Provide the (X, Y) coordinate of the cell's center where the given text is located.  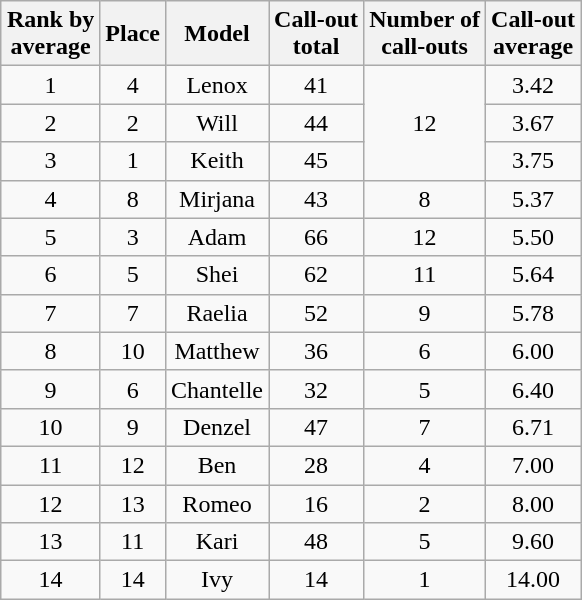
Call-outtotal (316, 34)
62 (316, 275)
3.75 (534, 161)
Matthew (218, 351)
16 (316, 503)
Chantelle (218, 389)
36 (316, 351)
8.00 (534, 503)
Keith (218, 161)
Rank byaverage (50, 34)
5.78 (534, 313)
Will (218, 123)
Kari (218, 542)
44 (316, 123)
3.42 (534, 85)
66 (316, 237)
6.71 (534, 427)
Denzel (218, 427)
3.67 (534, 123)
28 (316, 465)
47 (316, 427)
41 (316, 85)
45 (316, 161)
Romeo (218, 503)
Raelia (218, 313)
6.00 (534, 351)
9.60 (534, 542)
32 (316, 389)
48 (316, 542)
Call-outaverage (534, 34)
43 (316, 199)
52 (316, 313)
5.50 (534, 237)
Number ofcall-outs (425, 34)
6.40 (534, 389)
Place (133, 34)
Shei (218, 275)
5.37 (534, 199)
5.64 (534, 275)
Mirjana (218, 199)
7.00 (534, 465)
Ivy (218, 580)
Adam (218, 237)
Lenox (218, 85)
Model (218, 34)
Ben (218, 465)
14.00 (534, 580)
